For the text-containing cell, return its midpoint in (X, Y) coordinate format. 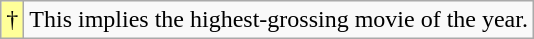
This implies the highest-grossing movie of the year. (279, 20)
† (12, 20)
